Determine the [X, Y] coordinate at the center of the cell enclosing the given text.  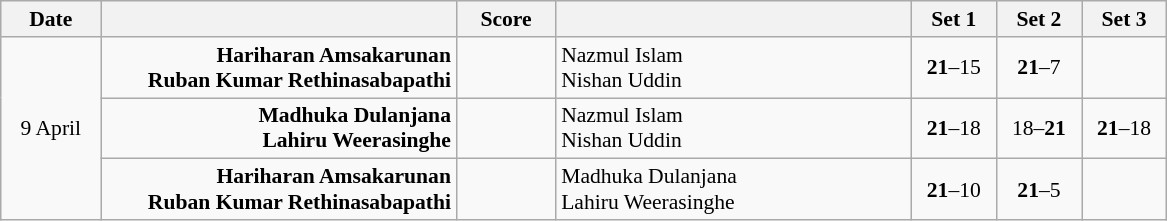
21–15 [954, 68]
Set 1 [954, 19]
Set 2 [1038, 19]
9 April [51, 128]
Set 3 [1124, 19]
21–10 [954, 190]
Date [51, 19]
Score [506, 19]
21–5 [1038, 190]
18–21 [1038, 128]
21–7 [1038, 68]
